Find where the given text appears and provide that cell's center as [x, y] coordinate. 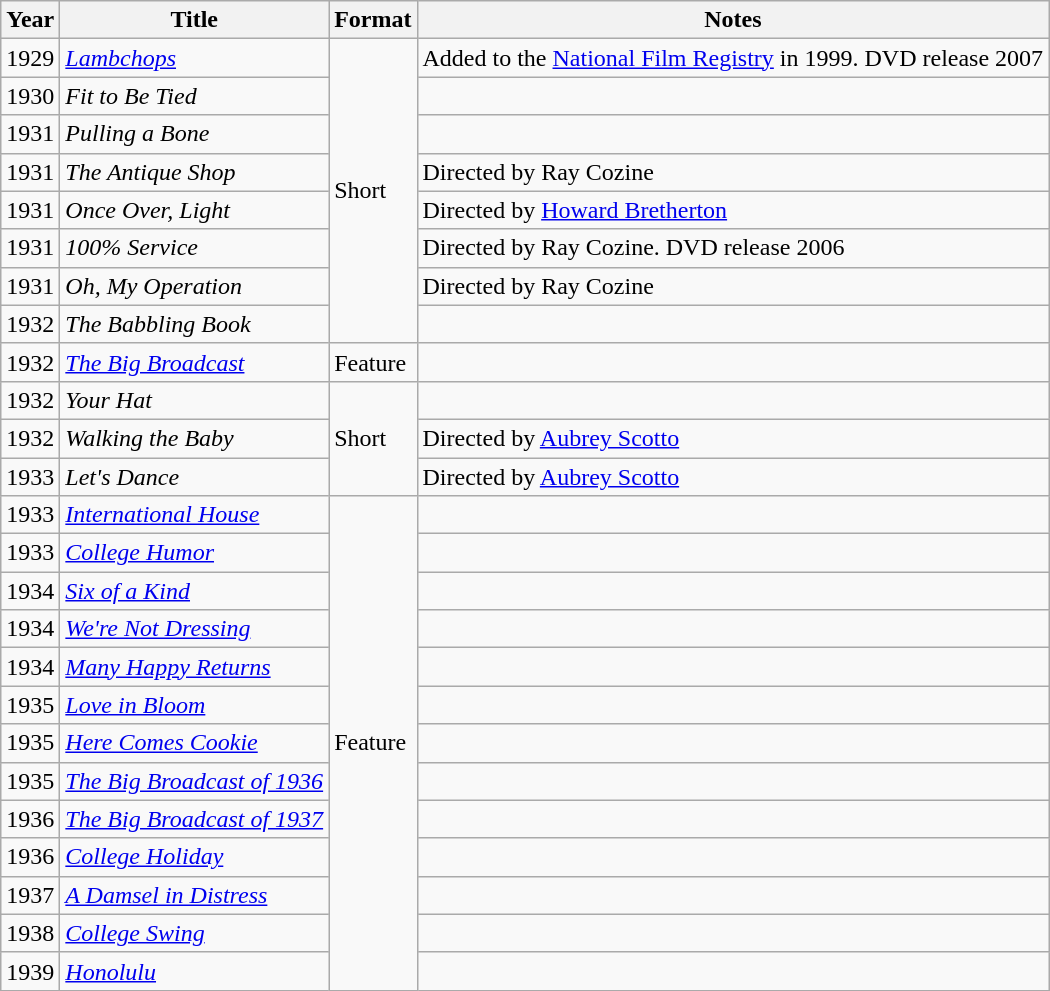
Let's Dance [194, 477]
1938 [30, 933]
Honolulu [194, 971]
We're Not Dressing [194, 629]
1929 [30, 58]
A Damsel in Distress [194, 895]
Format [373, 20]
Six of a Kind [194, 591]
College Holiday [194, 857]
International House [194, 515]
Directed by Howard Bretherton [733, 210]
The Big Broadcast [194, 362]
The Antique Shop [194, 172]
1937 [30, 895]
Your Hat [194, 400]
Notes [733, 20]
Fit to Be Tied [194, 96]
College Humor [194, 553]
Once Over, Light [194, 210]
The Big Broadcast of 1937 [194, 819]
Directed by Ray Cozine. DVD release 2006 [733, 248]
Pulling a Bone [194, 134]
Walking the Baby [194, 438]
1930 [30, 96]
The Big Broadcast of 1936 [194, 781]
Here Comes Cookie [194, 743]
The Babbling Book [194, 324]
Love in Bloom [194, 705]
Year [30, 20]
College Swing [194, 933]
100% Service [194, 248]
Many Happy Returns [194, 667]
Title [194, 20]
1939 [30, 971]
Oh, My Operation [194, 286]
Added to the National Film Registry in 1999. DVD release 2007 [733, 58]
Lambchops [194, 58]
